Detect which cell encompasses the target text, then output its (X, Y) center coordinate. 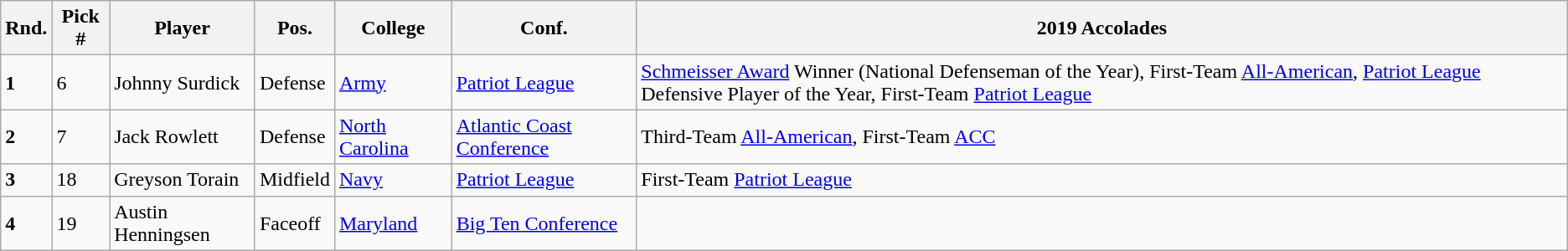
Pos. (295, 28)
2019 Accolades (1102, 28)
Rnd. (27, 28)
Austin Henningsen (183, 223)
Faceoff (295, 223)
College (393, 28)
Big Ten Conference (544, 223)
Army (393, 82)
Third-Team All-American, First-Team ACC (1102, 137)
7 (80, 137)
North Carolina (393, 137)
1 (27, 82)
Greyson Torain (183, 180)
Maryland (393, 223)
2 (27, 137)
Player (183, 28)
18 (80, 180)
Conf. (544, 28)
Midfield (295, 180)
Johnny Surdick (183, 82)
Jack Rowlett (183, 137)
6 (80, 82)
Pick # (80, 28)
First-Team Patriot League (1102, 180)
3 (27, 180)
4 (27, 223)
19 (80, 223)
Atlantic Coast Conference (544, 137)
Navy (393, 180)
